Scan for the cell matching the given text and deliver its (x, y) coordinate at center. 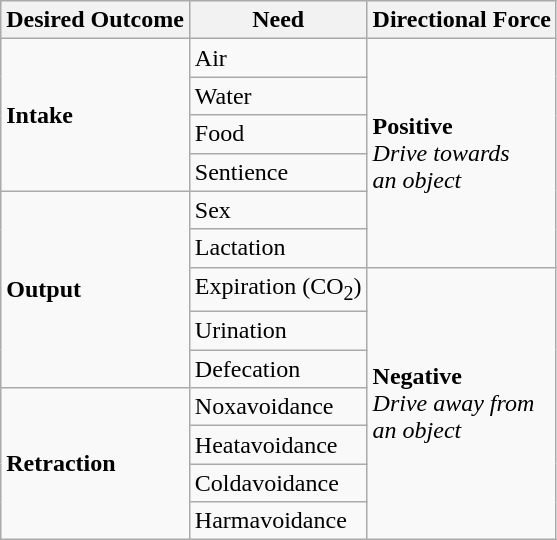
Heatavoidance (278, 445)
Food (278, 134)
PositiveDrive towardsan object (462, 153)
Output (96, 290)
Desired Outcome (96, 20)
Noxavoidance (278, 407)
NegativeDrive away froman object (462, 404)
Retraction (96, 464)
Coldavoidance (278, 483)
Sentience (278, 172)
Lactation (278, 248)
Defecation (278, 369)
Harmavoidance (278, 521)
Water (278, 96)
Need (278, 20)
Expiration (CO2) (278, 289)
Directional Force (462, 20)
Urination (278, 331)
Intake (96, 115)
Sex (278, 210)
Air (278, 58)
